Determine the (x, y) coordinate at the center of the cell enclosing the given text.  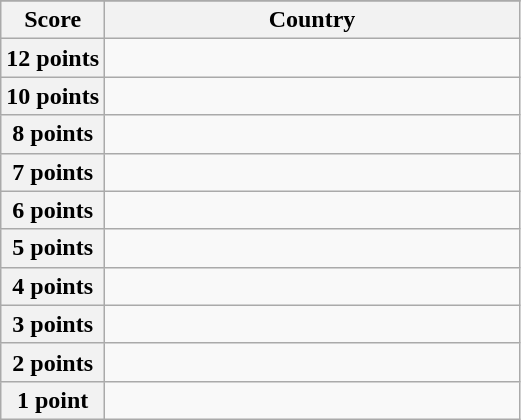
8 points (53, 134)
7 points (53, 172)
12 points (53, 58)
10 points (53, 96)
6 points (53, 210)
3 points (53, 324)
5 points (53, 248)
1 point (53, 400)
Score (53, 20)
4 points (53, 286)
Country (312, 20)
2 points (53, 362)
